Find where the given text appears and provide that cell's center as (x, y) coordinate. 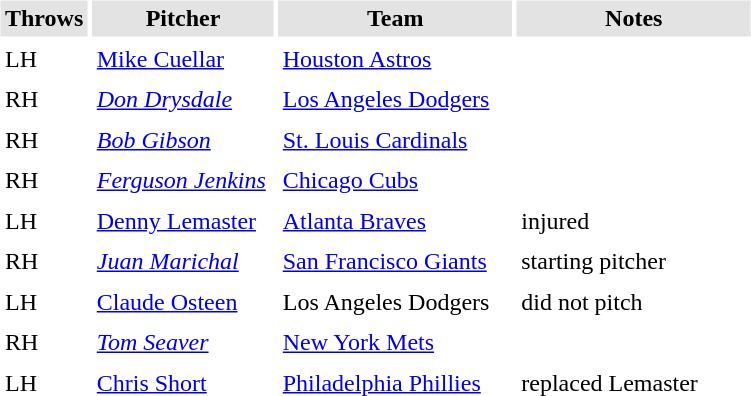
Mike Cuellar (183, 59)
Pitcher (183, 18)
Denny Lemaster (183, 221)
Houston Astros (395, 59)
Chicago Cubs (395, 180)
Atlanta Braves (395, 221)
Claude Osteen (183, 302)
Don Drysdale (183, 100)
New York Mets (395, 342)
injured (634, 221)
Ferguson Jenkins (183, 180)
did not pitch (634, 302)
Notes (634, 18)
starting pitcher (634, 262)
Juan Marichal (183, 262)
Throws (44, 18)
St. Louis Cardinals (395, 140)
Team (395, 18)
Bob Gibson (183, 140)
Tom Seaver (183, 342)
San Francisco Giants (395, 262)
